Search for the cell housing the specified text and yield its [x, y] center coordinate. 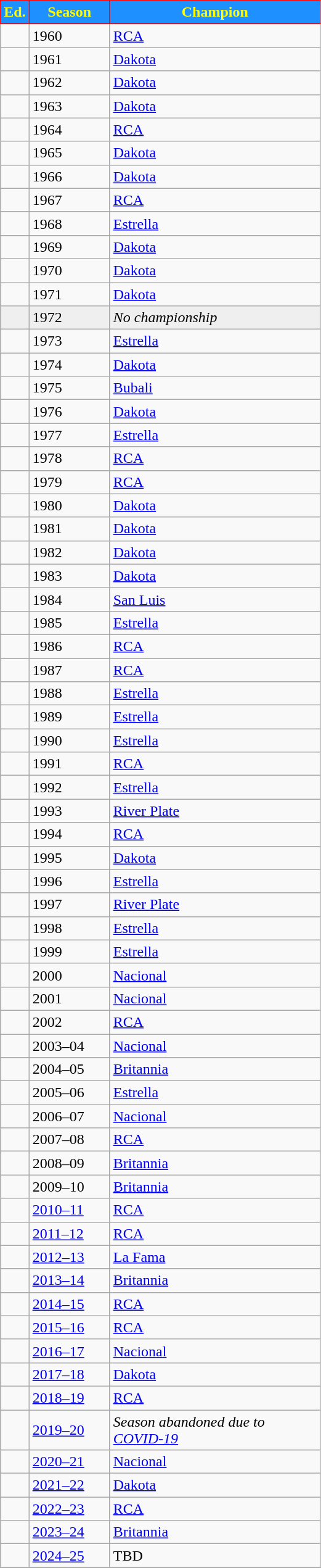
2023–24 [69, 1532]
1999 [69, 952]
Ed. [15, 12]
1967 [69, 200]
1996 [69, 881]
2012–13 [69, 1257]
1960 [69, 36]
2015–16 [69, 1327]
1979 [69, 482]
1974 [69, 365]
2001 [69, 998]
2013–14 [69, 1280]
1997 [69, 905]
2005–06 [69, 1093]
1978 [69, 458]
1971 [69, 294]
1985 [69, 623]
1969 [69, 247]
2006–07 [69, 1116]
San Luis [214, 599]
1986 [69, 646]
1995 [69, 858]
1993 [69, 811]
2009–10 [69, 1187]
1977 [69, 435]
2024–25 [69, 1556]
2021–22 [69, 1485]
1962 [69, 83]
1965 [69, 153]
1992 [69, 787]
2004–05 [69, 1069]
2011–12 [69, 1234]
1987 [69, 670]
2002 [69, 1022]
TBD [214, 1556]
No championship [214, 318]
1972 [69, 318]
1989 [69, 717]
1964 [69, 130]
1982 [69, 552]
1968 [69, 223]
1988 [69, 694]
1990 [69, 740]
2014–15 [69, 1304]
Season abandoned due to COVID-19 [214, 1429]
1963 [69, 106]
1976 [69, 412]
2018–19 [69, 1398]
2022–23 [69, 1509]
2017–18 [69, 1374]
2020–21 [69, 1462]
2007–08 [69, 1140]
Season [69, 12]
1980 [69, 505]
1970 [69, 270]
2016–17 [69, 1351]
1984 [69, 599]
1966 [69, 176]
Bubali [214, 388]
1983 [69, 576]
2003–04 [69, 1046]
2010–11 [69, 1210]
1961 [69, 59]
1998 [69, 928]
2019–20 [69, 1429]
1981 [69, 529]
1973 [69, 341]
2008–09 [69, 1163]
1975 [69, 388]
Champion [214, 12]
1994 [69, 834]
2000 [69, 975]
La Fama [214, 1257]
1991 [69, 764]
